Scan for the cell matching the given text and deliver its [x, y] coordinate at center. 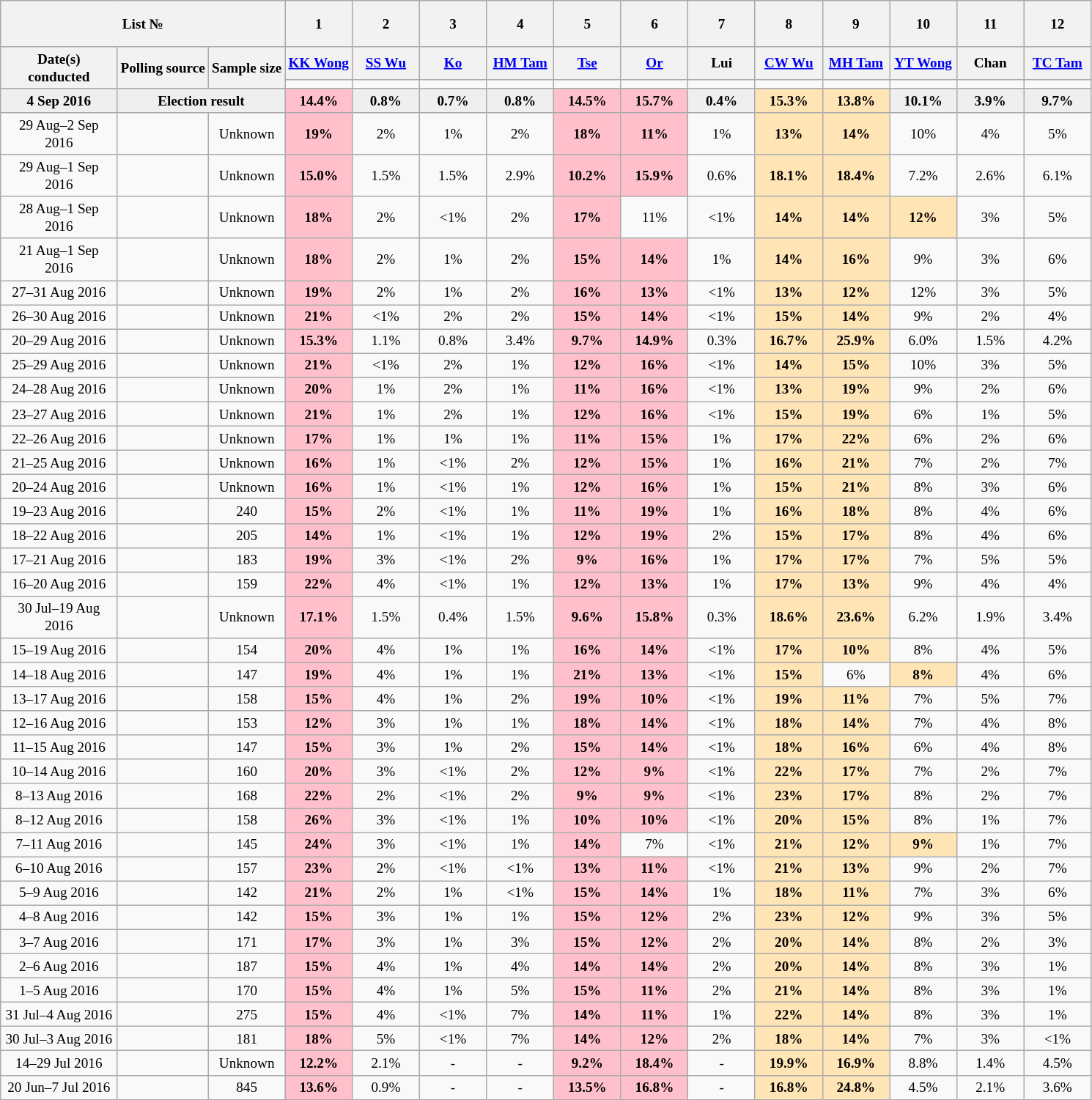
8–12 Aug 2016 [59, 819]
19.9% [789, 1063]
KK Wong [319, 63]
23.6% [856, 617]
23–27 Aug 2016 [59, 413]
2 [386, 23]
Election result [201, 101]
275 [246, 1014]
10.1% [923, 101]
15–19 Aug 2016 [59, 649]
17–21 Aug 2016 [59, 560]
183 [246, 560]
14–18 Aug 2016 [59, 674]
Polling source [163, 67]
28 Aug–1 Sep 2016 [59, 217]
15.0% [319, 176]
24–28 Aug 2016 [59, 390]
6.1% [1058, 176]
2–6 Aug 2016 [59, 966]
24% [319, 844]
HM Tam [520, 63]
14.4% [319, 101]
30 Jul–3 Aug 2016 [59, 1039]
7–11 Aug 2016 [59, 844]
18–22 Aug 2016 [59, 535]
26–30 Aug 2016 [59, 317]
26% [319, 819]
4–8 Aug 2016 [59, 918]
14.9% [654, 342]
12.2% [319, 1063]
10.2% [588, 176]
11 [990, 23]
YT Wong [923, 63]
31 Jul–4 Aug 2016 [59, 1014]
3–7 Aug 2016 [59, 941]
187 [246, 966]
1.4% [990, 1063]
1–5 Aug 2016 [59, 989]
20 Jun–7 Jul 2016 [59, 1088]
30 Jul–19 Aug 2016 [59, 617]
29 Aug–1 Sep 2016 [59, 176]
10 [923, 23]
5 [588, 23]
Ko [453, 63]
4 Sep 2016 [59, 101]
25–29 Aug 2016 [59, 365]
153 [246, 723]
181 [246, 1039]
20–24 Aug 2016 [59, 487]
12 [1058, 23]
6.0% [923, 342]
157 [246, 869]
3.9% [990, 101]
1.9% [990, 617]
8.8% [923, 1063]
6–10 Aug 2016 [59, 869]
Or [654, 63]
16–20 Aug 2016 [59, 583]
160 [246, 771]
Sample size [246, 67]
4.2% [1058, 342]
13.8% [856, 101]
27–31 Aug 2016 [59, 292]
Tse [588, 63]
154 [246, 649]
159 [246, 583]
2.9% [520, 176]
12–16 Aug 2016 [59, 723]
9.6% [588, 617]
14–29 Jul 2016 [59, 1063]
1 [319, 23]
1.1% [386, 342]
8 [789, 23]
0.7% [453, 101]
21 Aug–1 Sep 2016 [59, 259]
4 [520, 23]
168 [246, 796]
15.9% [654, 176]
9.2% [588, 1063]
24.8% [856, 1088]
3.6% [1058, 1088]
8–13 Aug 2016 [59, 796]
21–25 Aug 2016 [59, 462]
205 [246, 535]
6.2% [923, 617]
6 [654, 23]
11–15 Aug 2016 [59, 748]
16.7% [789, 342]
0.9% [386, 1088]
0.6% [722, 176]
17.1% [319, 617]
22–26 Aug 2016 [59, 438]
171 [246, 941]
145 [246, 844]
2.6% [990, 176]
Date(s)conducted [59, 67]
10–14 Aug 2016 [59, 771]
29 Aug–2 Sep 2016 [59, 133]
9 [856, 23]
13–17 Aug 2016 [59, 699]
SS Wu [386, 63]
18.1% [789, 176]
TC Tam [1058, 63]
List № [143, 23]
7 [722, 23]
170 [246, 989]
19–23 Aug 2016 [59, 512]
Chan [990, 63]
3 [453, 23]
25.9% [856, 342]
13.6% [319, 1088]
13.5% [588, 1088]
18.6% [789, 617]
15.8% [654, 617]
20–29 Aug 2016 [59, 342]
15.7% [654, 101]
5–9 Aug 2016 [59, 893]
14.5% [588, 101]
MH Tam [856, 63]
16.9% [856, 1063]
845 [246, 1088]
CW Wu [789, 63]
Lui [722, 63]
240 [246, 512]
7.2% [923, 176]
